Provide the [X, Y] coordinate of the cell's center where the given text is located.  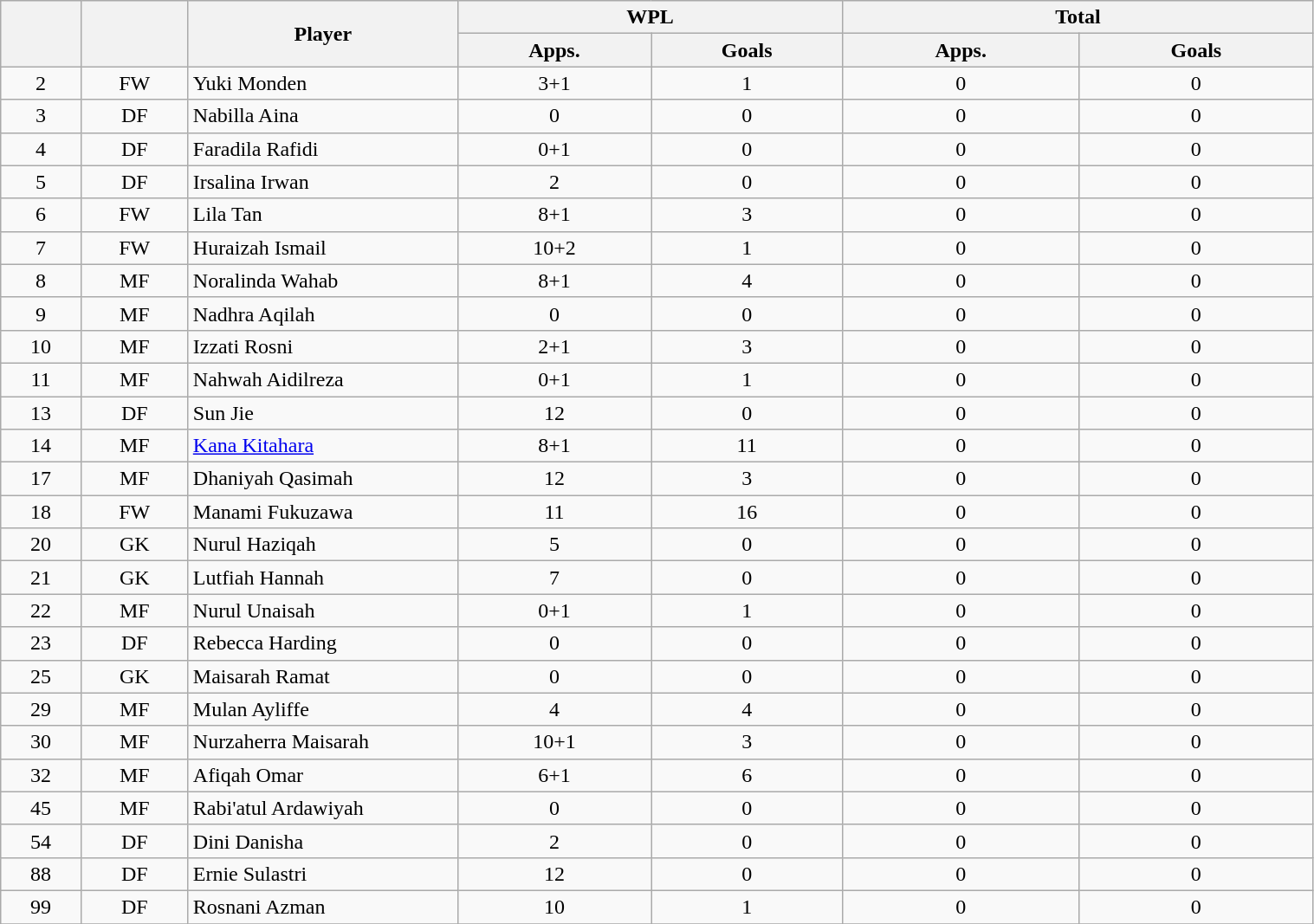
Total [1078, 17]
Irsalina Irwan [322, 182]
Rebecca Harding [322, 643]
9 [41, 313]
Manami Fukuzawa [322, 512]
Afiqah Omar [322, 775]
Nurul Unaisah [322, 611]
29 [41, 709]
Mulan Ayliffe [322, 709]
16 [747, 512]
14 [41, 446]
Huraizah Ismail [322, 248]
30 [41, 742]
2+1 [554, 346]
Dhaniyah Qasimah [322, 479]
Noralinda Wahab [322, 281]
99 [41, 907]
Player [322, 34]
Ernie Sulastri [322, 874]
Maisarah Ramat [322, 676]
Kana Kitahara [322, 446]
13 [41, 413]
Nadhra Aqilah [322, 313]
Lutfiah Hannah [322, 578]
10+1 [554, 742]
54 [41, 841]
88 [41, 874]
Yuki Monden [322, 83]
Rabi'atul Ardawiyah [322, 808]
Lila Tan [322, 215]
17 [41, 479]
Nurzaherra Maisarah [322, 742]
3+1 [554, 83]
10+2 [554, 248]
25 [41, 676]
45 [41, 808]
21 [41, 578]
20 [41, 545]
22 [41, 611]
Faradila Rafidi [322, 149]
18 [41, 512]
23 [41, 643]
32 [41, 775]
8 [41, 281]
6+1 [554, 775]
Sun Jie [322, 413]
Nabilla Aina [322, 116]
Nahwah Aidilreza [322, 379]
Dini Danisha [322, 841]
Rosnani Azman [322, 907]
Nurul Haziqah [322, 545]
WPL [650, 17]
Izzati Rosni [322, 346]
